Output the [X, Y] coordinate of the center of the cell containing the given text.  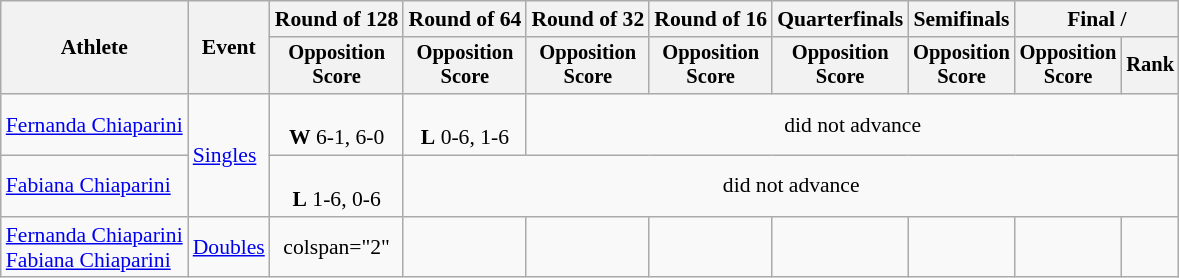
Athlete [94, 48]
Rank [1150, 66]
Round of 64 [464, 19]
Round of 16 [710, 19]
Fernanda ChiapariniFabiana Chiaparini [94, 248]
Doubles [229, 248]
Fabiana Chiaparini [94, 186]
Event [229, 48]
L 1-6, 0-6 [337, 186]
Singles [229, 155]
Final / [1097, 19]
Round of 32 [588, 19]
Round of 128 [337, 19]
Fernanda Chiaparini [94, 124]
W 6-1, 6-0 [337, 124]
Semifinals [962, 19]
Quarterfinals [840, 19]
L 0-6, 1-6 [464, 124]
colspan="2" [337, 248]
